Search for the cell housing the specified text and yield its [X, Y] center coordinate. 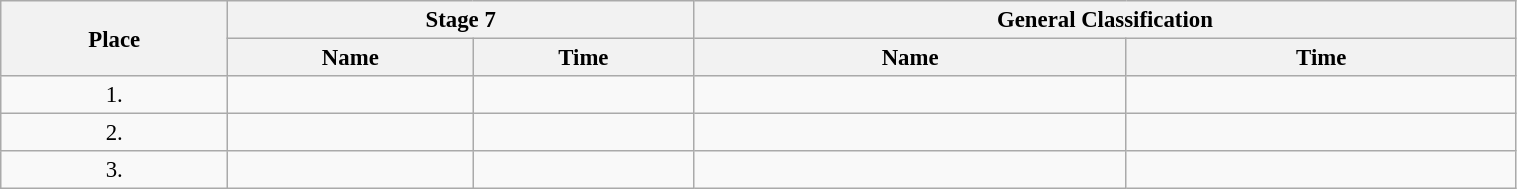
1. [114, 95]
Place [114, 38]
General Classification [1105, 20]
Stage 7 [461, 20]
3. [114, 170]
2. [114, 133]
